From the cell containing the given text, extract its center point as (X, Y) coordinate. 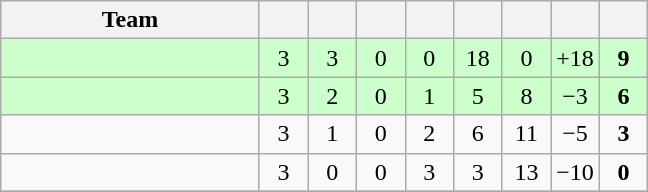
−10 (576, 172)
13 (526, 172)
8 (526, 96)
18 (478, 58)
11 (526, 134)
−5 (576, 134)
−3 (576, 96)
Team (130, 20)
9 (624, 58)
+18 (576, 58)
5 (478, 96)
